Pinpoint the cell where the given text exists, returning its [X, Y] midpoint coordinate. 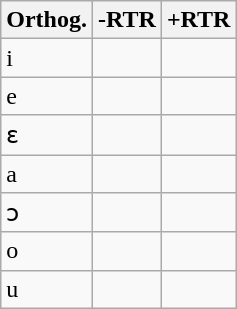
+RTR [198, 20]
Orthog. [47, 20]
ɛ [47, 135]
u [47, 289]
a [47, 173]
ɔ [47, 213]
-RTR [126, 20]
o [47, 251]
e [47, 96]
i [47, 58]
